Capture the cell that displays the provided text and extract its (X, Y) central coordinate. 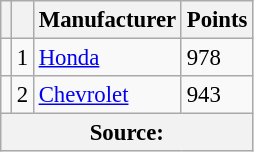
943 (216, 95)
1 (22, 58)
Chevrolet (107, 95)
Manufacturer (107, 20)
978 (216, 58)
2 (22, 95)
Honda (107, 58)
Points (216, 20)
Source: (127, 133)
